Find where the given text appears and provide that cell's center as [X, Y] coordinate. 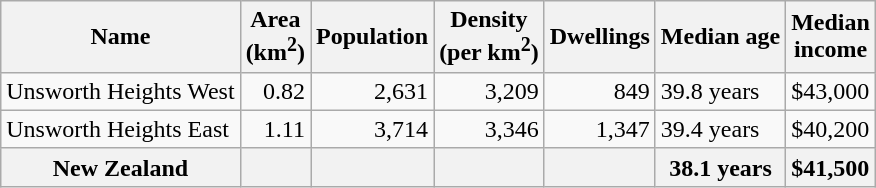
Density(per km2) [490, 37]
Name [120, 37]
$40,200 [831, 129]
Area(km2) [275, 37]
0.82 [275, 91]
Population [372, 37]
38.1 years [720, 167]
39.4 years [720, 129]
Medianincome [831, 37]
Median age [720, 37]
$41,500 [831, 167]
3,714 [372, 129]
849 [600, 91]
Dwellings [600, 37]
3,346 [490, 129]
$43,000 [831, 91]
2,631 [372, 91]
Unsworth Heights East [120, 129]
1.11 [275, 129]
1,347 [600, 129]
Unsworth Heights West [120, 91]
3,209 [490, 91]
New Zealand [120, 167]
39.8 years [720, 91]
